Detect which cell encompasses the target text, then output its [X, Y] center coordinate. 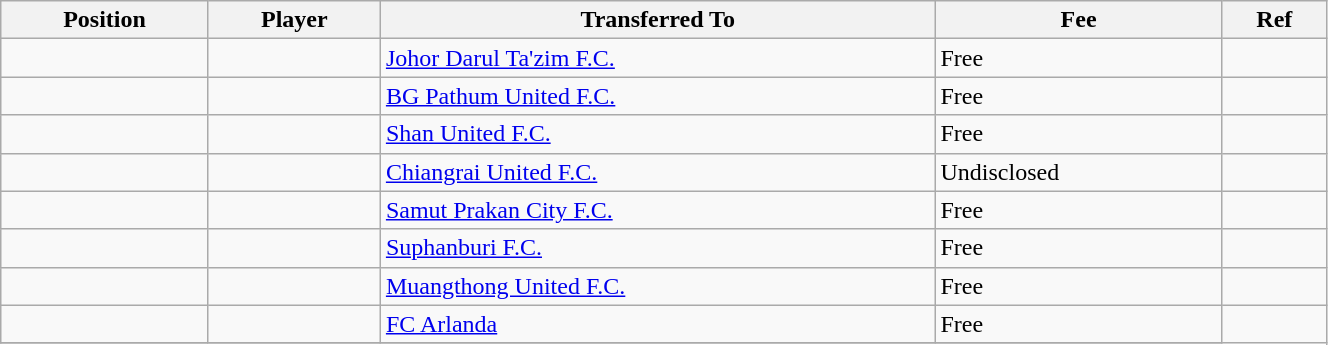
Transferred To [658, 20]
Samut Prakan City F.C. [658, 210]
Shan United F.C. [658, 134]
Chiangrai United F.C. [658, 172]
Johor Darul Ta'zim F.C. [658, 58]
BG Pathum United F.C. [658, 96]
Ref [1274, 20]
FC Arlanda [658, 324]
Undisclosed [1078, 172]
Player [294, 20]
Position [105, 20]
Fee [1078, 20]
Muangthong United F.C. [658, 286]
Suphanburi F.C. [658, 248]
